From the cell containing the given text, extract its center point as [X, Y] coordinate. 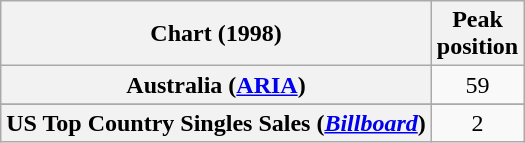
Chart (1998) [216, 34]
59 [477, 85]
2 [477, 123]
Peakposition [477, 34]
Australia (ARIA) [216, 85]
US Top Country Singles Sales (Billboard) [216, 123]
